Capture the cell that displays the provided text and extract its [x, y] central coordinate. 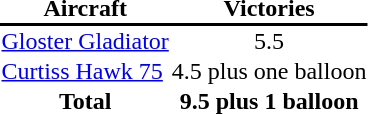
Curtiss Hawk 75 [85, 71]
Gloster Gladiator [85, 41]
4.5 plus one balloon [269, 71]
5.5 [269, 41]
